Return the (x, y) coordinate for the center point of the cell that contains the specified text.  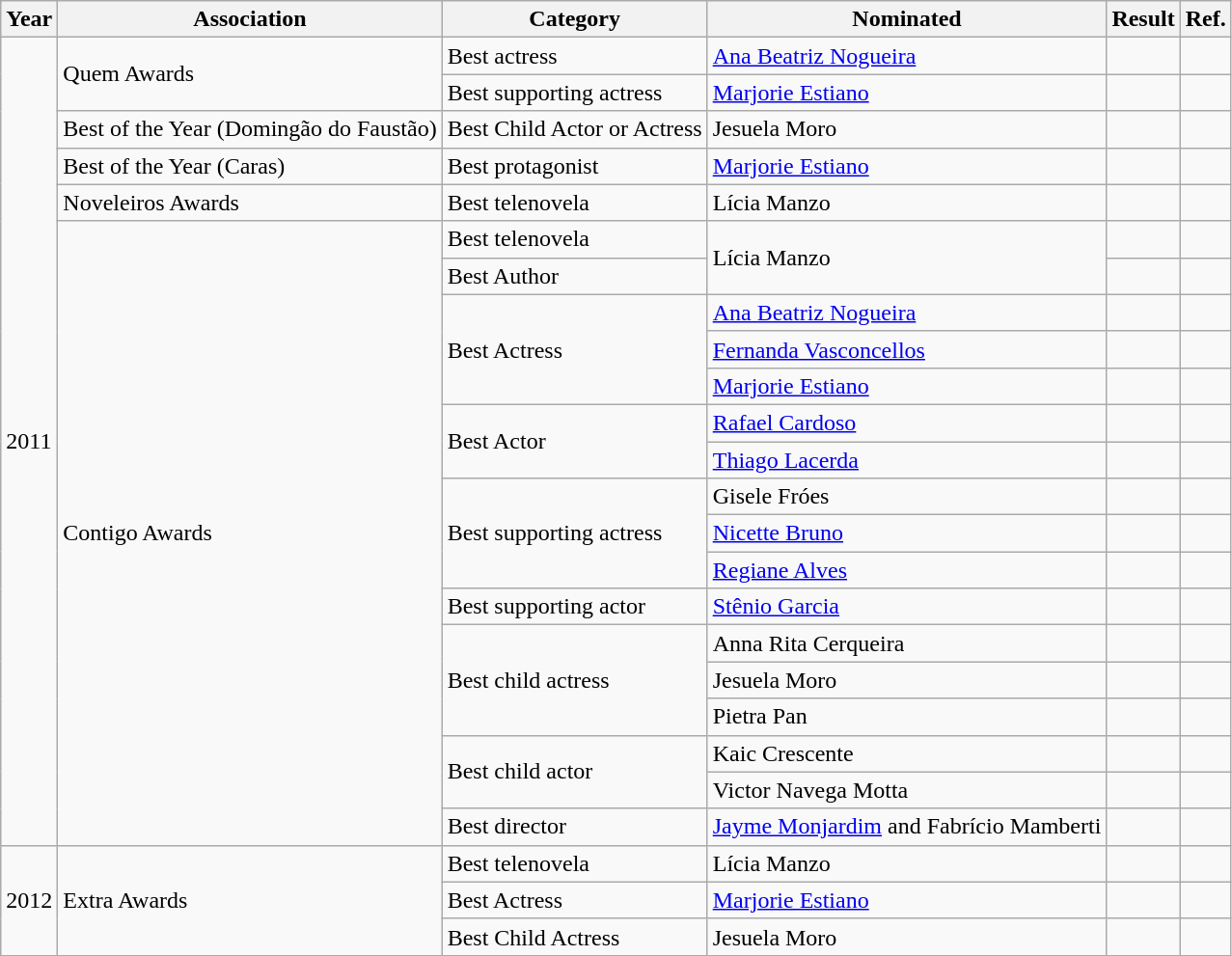
Year (29, 19)
Kaic Crescente (907, 753)
Best of the Year (Caras) (250, 166)
2011 (29, 442)
Best Child Actress (575, 937)
Nicette Bruno (907, 533)
Rafael Cardoso (907, 423)
Best of the Year (Domingão do Faustão) (250, 129)
Stênio Garcia (907, 607)
Fernanda Vasconcellos (907, 349)
2012 (29, 900)
Contigo Awards (250, 533)
Result (1143, 19)
Regiane Alves (907, 570)
Best protagonist (575, 166)
Noveleiros Awards (250, 203)
Quem Awards (250, 74)
Best Actor (575, 441)
Best Author (575, 276)
Best actress (575, 56)
Extra Awards (250, 900)
Best child actress (575, 680)
Pietra Pan (907, 717)
Best supporting actor (575, 607)
Best child actor (575, 772)
Best Child Actor or Actress (575, 129)
Anna Rita Cerqueira (907, 643)
Category (575, 19)
Victor Navega Motta (907, 790)
Gisele Fróes (907, 497)
Ref. (1206, 19)
Jayme Monjardim and Fabrício Mamberti (907, 827)
Best director (575, 827)
Thiago Lacerda (907, 460)
Association (250, 19)
Nominated (907, 19)
